Return [x, y] of the center of cell containing provided text 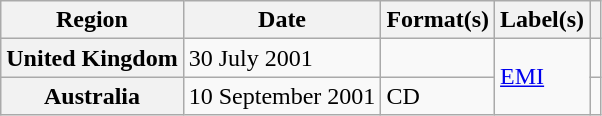
Label(s) [542, 20]
30 July 2001 [282, 58]
CD [438, 96]
Australia [92, 96]
Date [282, 20]
10 September 2001 [282, 96]
Region [92, 20]
United Kingdom [92, 58]
EMI [542, 77]
Format(s) [438, 20]
